Locate the cell with the specified text and output its (x, y) center coordinate. 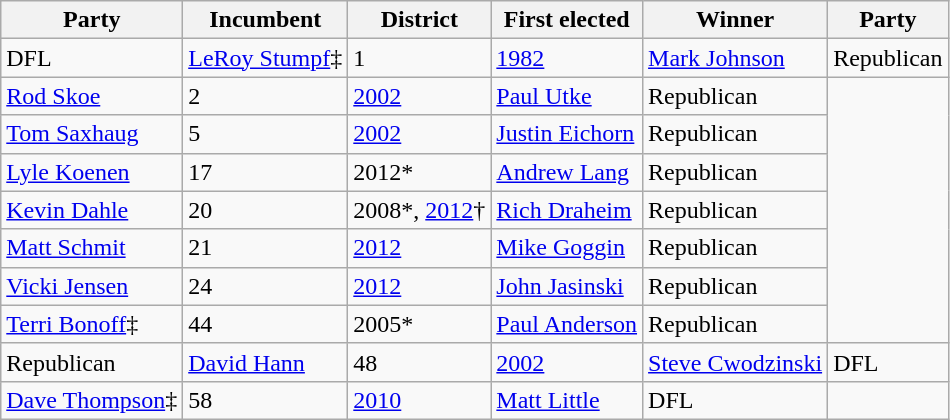
48 (420, 362)
Terri Bonoff‡ (92, 324)
1 (420, 58)
2 (266, 96)
Mike Goggin (567, 248)
Incumbent (266, 20)
LeRoy Stumpf‡ (266, 58)
Matt Schmit (92, 248)
Rich Draheim (567, 210)
Tom Saxhaug (92, 134)
Mark Johnson (736, 58)
1982 (567, 58)
Steve Cwodzinski (736, 362)
21 (266, 248)
John Jasinski (567, 286)
2005* (420, 324)
2012* (420, 172)
Matt Little (567, 400)
2008*, 2012† (420, 210)
Rod Skoe (92, 96)
District (420, 20)
Winner (736, 20)
58 (266, 400)
Vicki Jensen (92, 286)
Paul Anderson (567, 324)
24 (266, 286)
Paul Utke (567, 96)
First elected (567, 20)
5 (266, 134)
44 (266, 324)
Dave Thompson‡ (92, 400)
Lyle Koenen (92, 172)
Justin Eichorn (567, 134)
Andrew Lang (567, 172)
2010 (420, 400)
Kevin Dahle (92, 210)
20 (266, 210)
17 (266, 172)
David Hann (266, 362)
